Extract the [x, y] coordinate from the center of the cell holding the provided text.  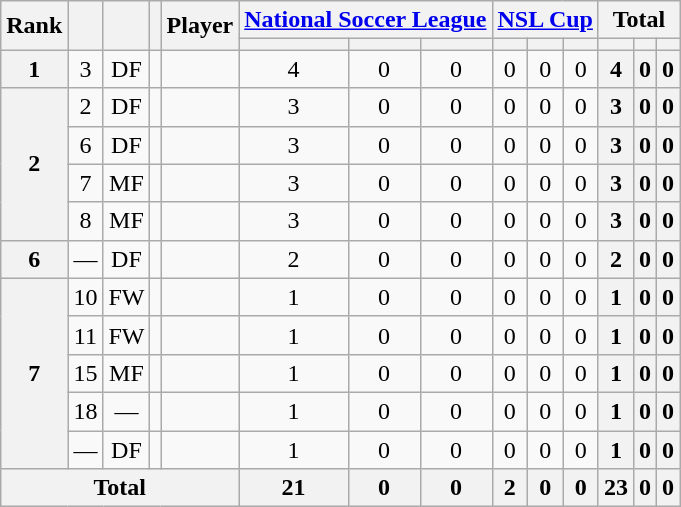
8 [86, 221]
10 [86, 297]
NSL Cup [545, 20]
Player [200, 26]
18 [86, 411]
National Soccer League [366, 20]
23 [616, 488]
21 [294, 488]
Rank [34, 26]
15 [86, 373]
11 [86, 335]
